For the text-containing cell, return its midpoint in [X, Y] coordinate format. 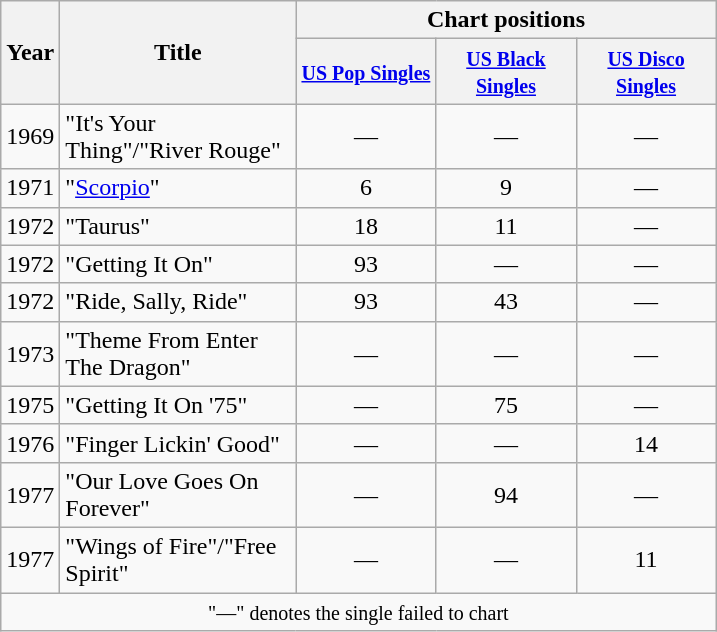
Chart positions [506, 20]
"Finger Lickin' Good" [178, 443]
"Getting It On" [178, 264]
1976 [30, 443]
14 [646, 443]
43 [506, 302]
75 [506, 405]
9 [506, 188]
18 [366, 226]
"Ride, Sally, Ride" [178, 302]
"Scorpio" [178, 188]
1969 [30, 136]
1975 [30, 405]
6 [366, 188]
1971 [30, 188]
Year [30, 52]
1973 [30, 354]
"Getting It On '75" [178, 405]
"It's Your Thing"/"River Rouge" [178, 136]
Title [178, 52]
"Theme From Enter The Dragon" [178, 354]
US Disco Singles [646, 72]
"Wings of Fire"/"Free Spirit" [178, 560]
"Taurus" [178, 226]
"—" denotes the single failed to chart [358, 611]
US Black Singles [506, 72]
"Our Love Goes On Forever" [178, 494]
94 [506, 494]
US Pop Singles [366, 72]
